For the text-containing cell, return its midpoint in (X, Y) coordinate format. 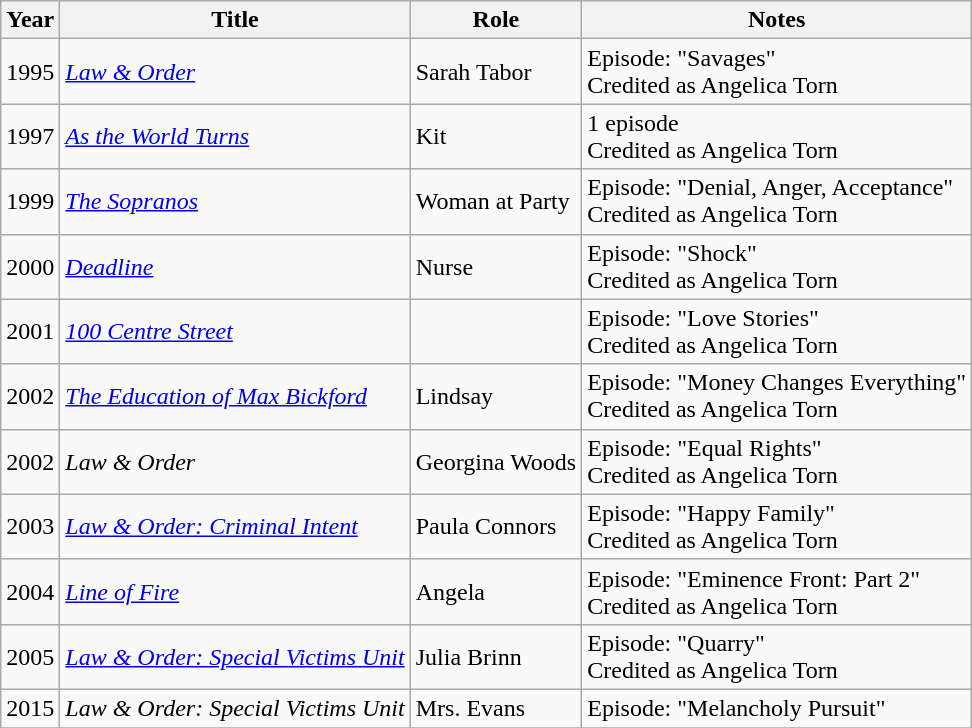
Lindsay (496, 396)
2000 (30, 266)
1995 (30, 72)
Episode: "Happy Family"Credited as Angelica Torn (777, 526)
Georgina Woods (496, 462)
Kit (496, 136)
Deadline (235, 266)
1 episodeCredited as Angelica Torn (777, 136)
Nurse (496, 266)
2004 (30, 592)
Role (496, 20)
Law & Order: Criminal Intent (235, 526)
Episode: "Shock"Credited as Angelica Torn (777, 266)
2001 (30, 332)
As the World Turns (235, 136)
Notes (777, 20)
Woman at Party (496, 202)
Angela (496, 592)
1999 (30, 202)
Title (235, 20)
Mrs. Evans (496, 708)
Episode: "Denial, Anger, Acceptance"Credited as Angelica Torn (777, 202)
Sarah Tabor (496, 72)
2003 (30, 526)
Episode: "Quarry"Credited as Angelica Torn (777, 656)
The Education of Max Bickford (235, 396)
Episode: "Melancholy Pursuit" (777, 708)
Paula Connors (496, 526)
Episode: "Love Stories"Credited as Angelica Torn (777, 332)
1997 (30, 136)
Line of Fire (235, 592)
2015 (30, 708)
100 Centre Street (235, 332)
Julia Brinn (496, 656)
Episode: "Savages"Credited as Angelica Torn (777, 72)
Year (30, 20)
2005 (30, 656)
Episode: "Eminence Front: Part 2"Credited as Angelica Torn (777, 592)
Episode: "Money Changes Everything"Credited as Angelica Torn (777, 396)
Episode: "Equal Rights"Credited as Angelica Torn (777, 462)
The Sopranos (235, 202)
